From the cell containing the given text, extract its center point as (X, Y) coordinate. 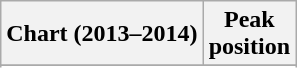
Chart (2013–2014) (102, 34)
Peakposition (249, 34)
